Provide the (X, Y) coordinate of the cell's center where the given text is located.  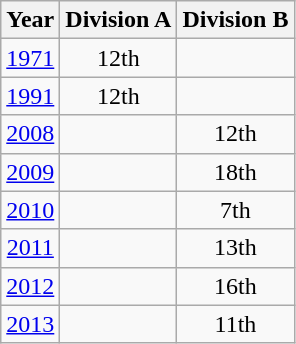
13th (236, 248)
Year (30, 20)
1971 (30, 58)
2012 (30, 286)
7th (236, 210)
16th (236, 286)
2009 (30, 172)
Division B (236, 20)
Division A (118, 20)
1991 (30, 96)
2008 (30, 134)
2013 (30, 324)
18th (236, 172)
11th (236, 324)
2011 (30, 248)
2010 (30, 210)
